Identify which cell holds the provided text, then report its [x, y] central coordinate. 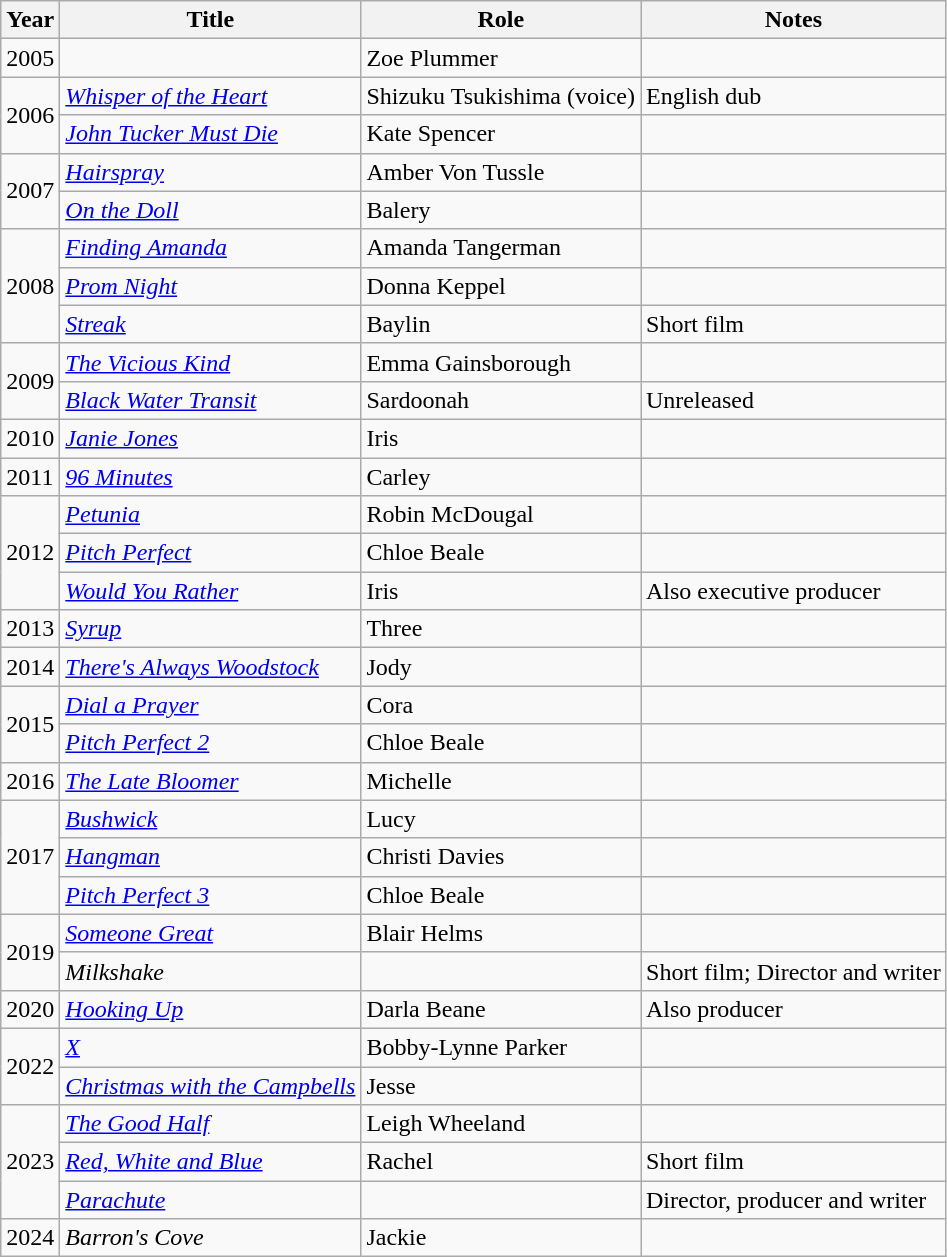
Baylin [501, 324]
2005 [30, 58]
The Good Half [210, 1124]
Milkshake [210, 971]
2014 [30, 667]
Bobby-Lynne Parker [501, 1047]
Darla Beane [501, 1009]
There's Always Woodstock [210, 667]
2022 [30, 1066]
Year [30, 20]
Pitch Perfect 3 [210, 895]
Shizuku Tsukishima (voice) [501, 96]
Unreleased [793, 400]
2011 [30, 477]
Sardoonah [501, 400]
Pitch Perfect [210, 553]
2016 [30, 781]
Prom Night [210, 286]
Parachute [210, 1200]
Jody [501, 667]
2007 [30, 191]
2023 [30, 1162]
Carley [501, 477]
2017 [30, 857]
Bushwick [210, 819]
Short film; Director and writer [793, 971]
Three [501, 629]
Jackie [501, 1238]
Michelle [501, 781]
The Vicious Kind [210, 362]
Also executive producer [793, 591]
2013 [30, 629]
Cora [501, 705]
Streak [210, 324]
2020 [30, 1009]
Rachel [501, 1162]
2006 [30, 115]
Director, producer and writer [793, 1200]
The Late Bloomer [210, 781]
Title [210, 20]
2015 [30, 724]
Christi Davies [501, 857]
Lucy [501, 819]
Amanda Tangerman [501, 248]
Christmas with the Campbells [210, 1085]
X [210, 1047]
Would You Rather [210, 591]
Kate Spencer [501, 134]
Syrup [210, 629]
Dial a Prayer [210, 705]
Pitch Perfect 2 [210, 743]
Finding Amanda [210, 248]
Balery [501, 210]
Janie Jones [210, 438]
Red, White and Blue [210, 1162]
Petunia [210, 515]
On the Doll [210, 210]
Robin McDougal [501, 515]
Amber Von Tussle [501, 172]
Hangman [210, 857]
2019 [30, 952]
2010 [30, 438]
Zoe Plummer [501, 58]
2008 [30, 286]
2012 [30, 553]
Emma Gainsborough [501, 362]
Black Water Transit [210, 400]
John Tucker Must Die [210, 134]
Someone Great [210, 933]
2024 [30, 1238]
Barron's Cove [210, 1238]
Notes [793, 20]
English dub [793, 96]
Also producer [793, 1009]
Role [501, 20]
Jesse [501, 1085]
2009 [30, 381]
Whisper of the Heart [210, 96]
Hairspray [210, 172]
Blair Helms [501, 933]
Leigh Wheeland [501, 1124]
Hooking Up [210, 1009]
Donna Keppel [501, 286]
96 Minutes [210, 477]
